From the cell containing the given text, extract its center point as [X, Y] coordinate. 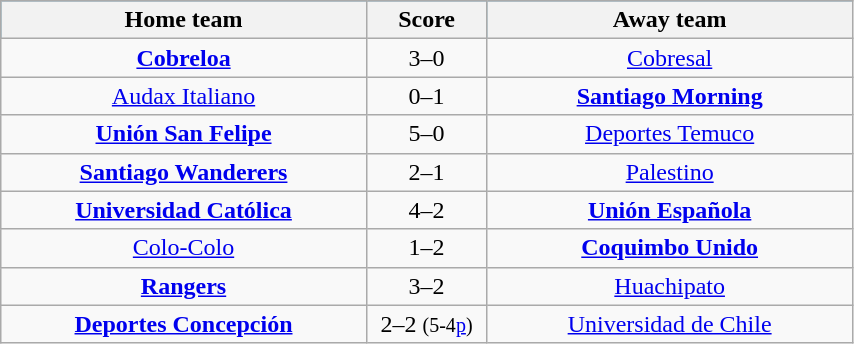
Coquimbo Unido [670, 248]
Universidad de Chile [670, 324]
2–1 [426, 172]
1–2 [426, 248]
Universidad Católica [184, 210]
Huachipato [670, 286]
3–2 [426, 286]
Unión San Felipe [184, 134]
2–2 (5-4p) [426, 324]
Rangers [184, 286]
Deportes Temuco [670, 134]
Palestino [670, 172]
Santiago Morning [670, 96]
Cobreloa [184, 58]
Home team [184, 20]
Santiago Wanderers [184, 172]
Unión Española [670, 210]
4–2 [426, 210]
Away team [670, 20]
3–0 [426, 58]
Cobresal [670, 58]
Deportes Concepción [184, 324]
Colo-Colo [184, 248]
Score [426, 20]
0–1 [426, 96]
5–0 [426, 134]
Audax Italiano [184, 96]
